Return the (x, y) coordinate for the center point of the cell that contains the specified text.  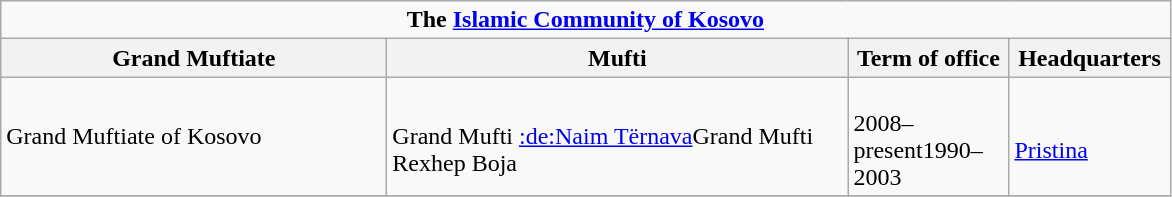
2008–present1990–2003 (928, 136)
Grand Muftiate (194, 58)
Pristina (1090, 136)
Headquarters (1090, 58)
Mufti (618, 58)
The Islamic Community of Kosovo (586, 20)
Term of office (928, 58)
Grand Muftiate of Kosovo (194, 136)
Grand Mufti :de:Naim TërnavaGrand Mufti Rexhep Boja (618, 136)
